Return (X, Y) of the center of cell containing provided text 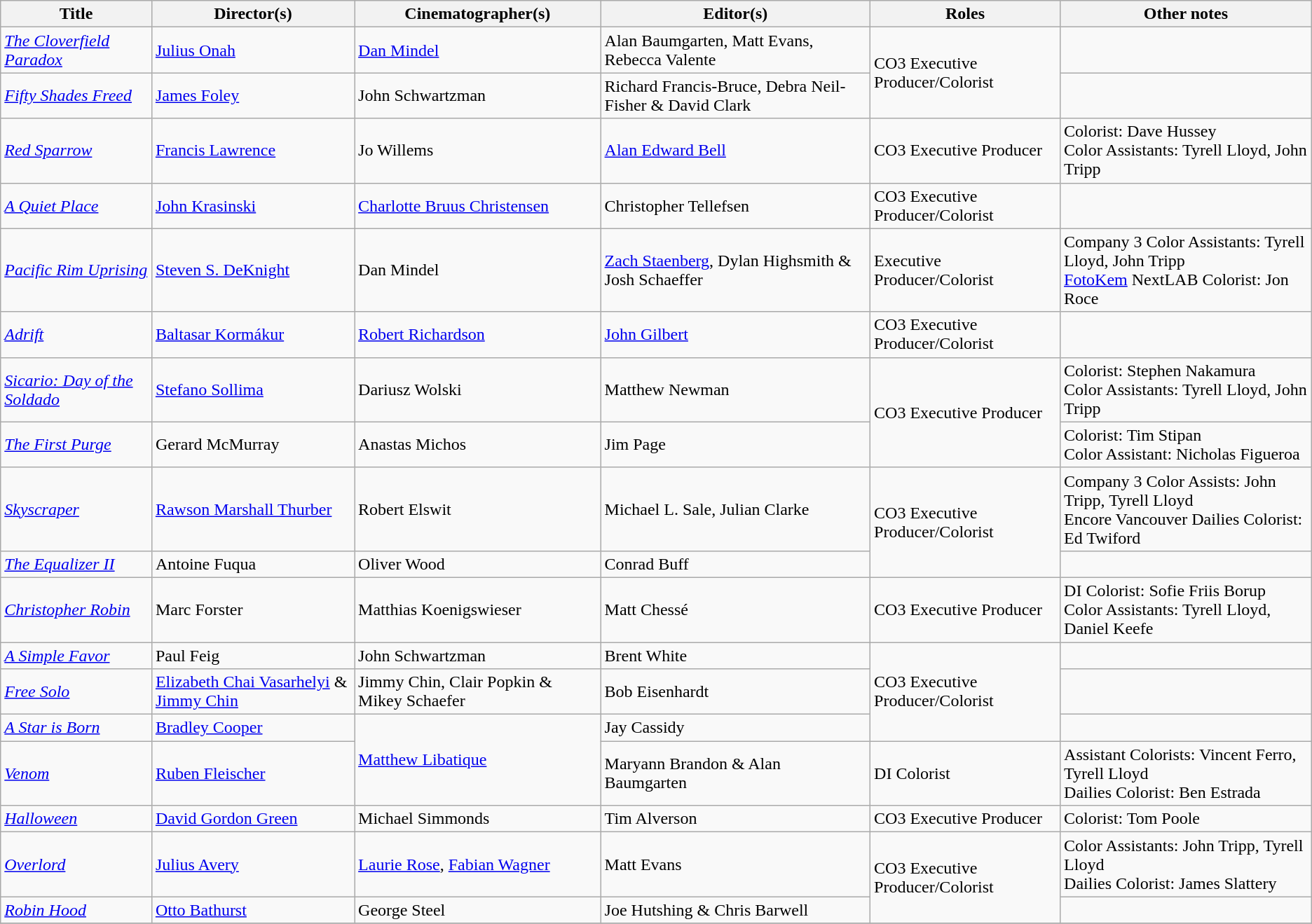
Matt Chessé (735, 609)
John Krasinski (252, 206)
Matthew Newman (735, 389)
Steven S. DeKnight (252, 270)
Paul Feig (252, 655)
Director(s) (252, 14)
Robert Elswit (478, 509)
The First Purge (76, 444)
Roles (966, 14)
Anastas Michos (478, 444)
Robin Hood (76, 910)
Skyscraper (76, 509)
George Steel (478, 910)
Laurie Rose, Fabian Wagner (478, 864)
Sicario: Day of the Soldado (76, 389)
DI Colorist: Sofie Friis BorupColor Assistants: Tyrell Lloyd, Daniel Keefe (1186, 609)
Ruben Fleischer (252, 773)
Bob Eisenhardt (735, 692)
A Star is Born (76, 728)
Colorist: Tim StipanColor Assistant: Nicholas Figueroa (1186, 444)
Matthias Koenigswieser (478, 609)
Jimmy Chin, Clair Popkin & Mikey Schaefer (478, 692)
Color Assistants: John Tripp, Tyrell LloydDailies Colorist: James Slattery (1186, 864)
Michael Simmonds (478, 819)
Oliver Wood (478, 564)
Alan Edward Bell (735, 151)
Maryann Brandon & Alan Baumgarten (735, 773)
Adrift (76, 335)
Executive Producer/Colorist (966, 270)
Pacific Rim Uprising (76, 270)
Colorist: Tom Poole (1186, 819)
Christopher Robin (76, 609)
The Cloverfield Paradox (76, 50)
John Gilbert (735, 335)
A Quiet Place (76, 206)
Colorist: Stephen NakamuraColor Assistants: Tyrell Lloyd, John Tripp (1186, 389)
Company 3 Color Assistants: Tyrell Lloyd, John TrippFotoKem NextLAB Colorist: Jon Roce (1186, 270)
Tim Alverson (735, 819)
Joe Hutshing & Chris Barwell (735, 910)
Conrad Buff (735, 564)
Title (76, 14)
A Simple Favor (76, 655)
Baltasar Kormákur (252, 335)
Cinematographer(s) (478, 14)
Charlotte Bruus Christensen (478, 206)
Elizabeth Chai Vasarhelyi & Jimmy Chin (252, 692)
Matt Evans (735, 864)
Dariusz Wolski (478, 389)
Company 3 Color Assists: John Tripp, Tyrell LloydEncore Vancouver Dailies Colorist: Ed Twiford (1186, 509)
Otto Bathurst (252, 910)
Jo Willems (478, 151)
Fifty Shades Freed (76, 95)
Jay Cassidy (735, 728)
Alan Baumgarten, Matt Evans, Rebecca Valente (735, 50)
Overlord (76, 864)
Jim Page (735, 444)
Matthew Libatique (478, 760)
Free Solo (76, 692)
Francis Lawrence (252, 151)
Other notes (1186, 14)
Halloween (76, 819)
Venom (76, 773)
The Equalizer II (76, 564)
Zach Staenberg, Dylan Highsmith & Josh Schaeffer (735, 270)
Bradley Cooper (252, 728)
Christopher Tellefsen (735, 206)
Julius Avery (252, 864)
Assistant Colorists: Vincent Ferro, Tyrell LloydDailies Colorist: Ben Estrada (1186, 773)
Gerard McMurray (252, 444)
Red Sparrow (76, 151)
Rawson Marshall Thurber (252, 509)
Brent White (735, 655)
Marc Forster (252, 609)
Editor(s) (735, 14)
Robert Richardson (478, 335)
Antoine Fuqua (252, 564)
Julius Onah (252, 50)
David Gordon Green (252, 819)
Richard Francis-Bruce, Debra Neil-Fisher & David Clark (735, 95)
Colorist: Dave HusseyColor Assistants: Tyrell Lloyd, John Tripp (1186, 151)
Stefano Sollima (252, 389)
James Foley (252, 95)
DI Colorist (966, 773)
Michael L. Sale, Julian Clarke (735, 509)
